Provide the [X, Y] coordinate of the cell's center where the given text is located.  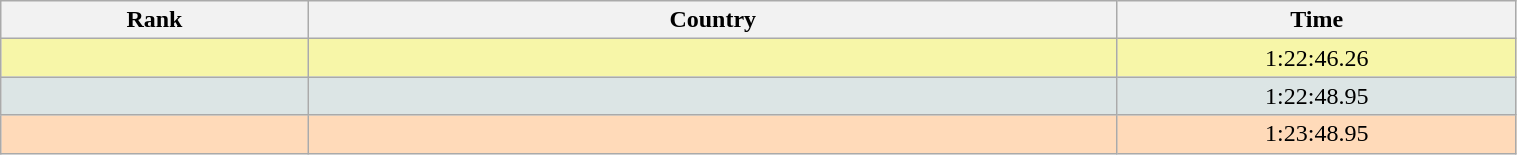
Country [712, 20]
Time [1316, 20]
1:23:48.95 [1316, 134]
1:22:46.26 [1316, 58]
Rank [154, 20]
1:22:48.95 [1316, 96]
